Identify which cell holds the provided text, then report its (x, y) central coordinate. 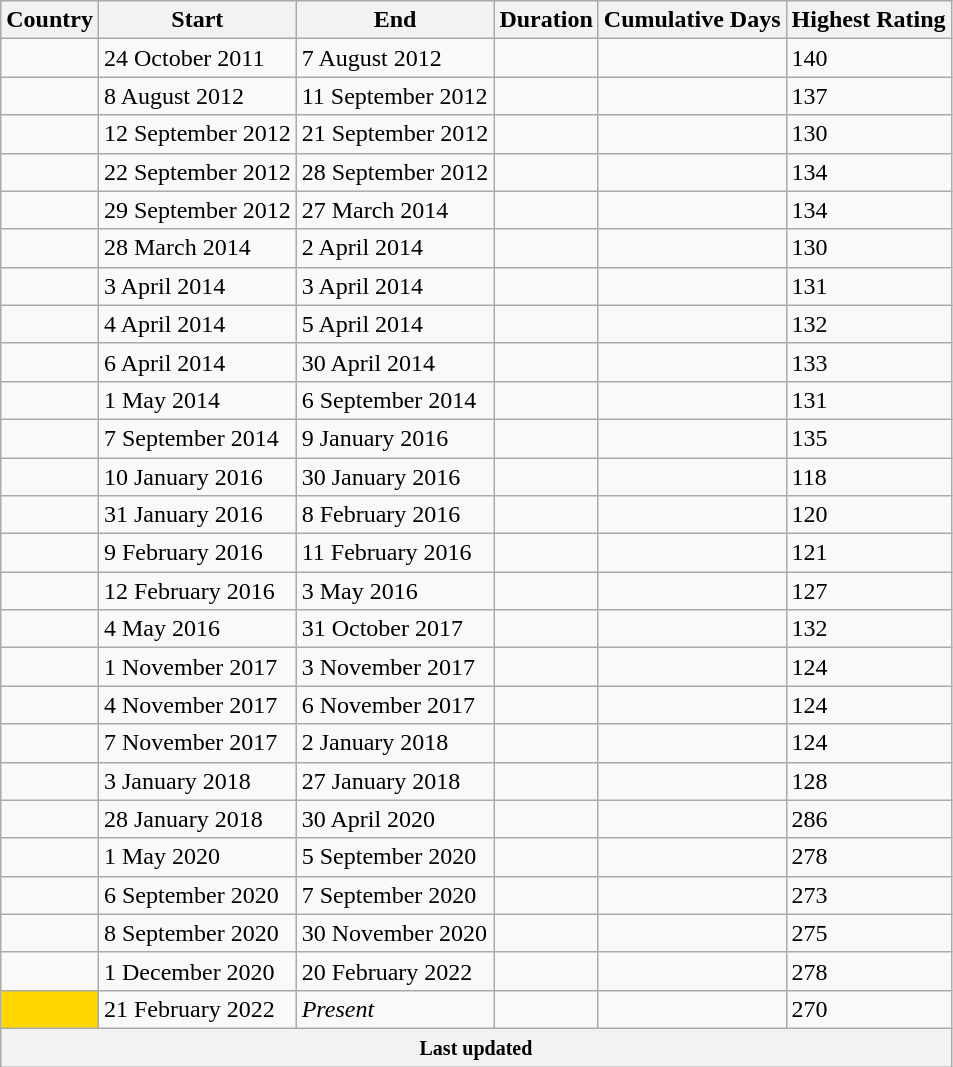
7 November 2017 (197, 743)
30 April 2014 (395, 362)
Start (197, 20)
Highest Rating (868, 20)
9 February 2016 (197, 553)
31 October 2017 (395, 629)
3 November 2017 (395, 667)
9 January 2016 (395, 438)
Duration (546, 20)
1 May 2014 (197, 400)
28 September 2012 (395, 172)
10 January 2016 (197, 477)
6 November 2017 (395, 705)
30 January 2016 (395, 477)
6 September 2014 (395, 400)
4 April 2014 (197, 324)
6 September 2020 (197, 895)
120 (868, 515)
2 April 2014 (395, 248)
137 (868, 96)
Country (50, 20)
286 (868, 819)
28 March 2014 (197, 248)
24 October 2011 (197, 58)
7 September 2014 (197, 438)
11 September 2012 (395, 96)
5 September 2020 (395, 857)
11 February 2016 (395, 553)
31 January 2016 (197, 515)
121 (868, 553)
7 September 2020 (395, 895)
21 September 2012 (395, 134)
1 November 2017 (197, 667)
12 September 2012 (197, 134)
270 (868, 1009)
273 (868, 895)
8 September 2020 (197, 933)
Last updated (476, 1047)
2 January 2018 (395, 743)
128 (868, 781)
118 (868, 477)
28 January 2018 (197, 819)
27 March 2014 (395, 210)
4 May 2016 (197, 629)
140 (868, 58)
3 January 2018 (197, 781)
7 August 2012 (395, 58)
127 (868, 591)
Present (395, 1009)
4 November 2017 (197, 705)
3 May 2016 (395, 591)
Cumulative Days (692, 20)
8 August 2012 (197, 96)
12 February 2016 (197, 591)
8 February 2016 (395, 515)
275 (868, 933)
30 November 2020 (395, 933)
22 September 2012 (197, 172)
30 April 2020 (395, 819)
1 May 2020 (197, 857)
End (395, 20)
5 April 2014 (395, 324)
1 December 2020 (197, 971)
20 February 2022 (395, 971)
29 September 2012 (197, 210)
6 April 2014 (197, 362)
21 February 2022 (197, 1009)
133 (868, 362)
135 (868, 438)
27 January 2018 (395, 781)
